Locate the cell with the specified text and output its (x, y) center coordinate. 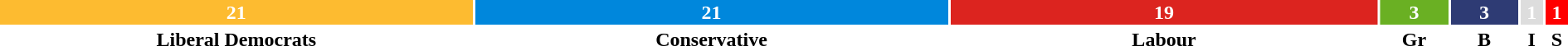
19 (1164, 12)
